Output the (x, y) coordinate of the center of the cell containing the given text.  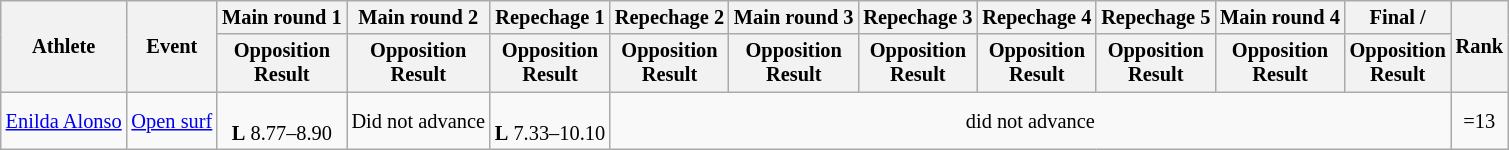
Main round 1 (282, 17)
Rank (1480, 46)
Did not advance (418, 121)
Repechage 2 (670, 17)
did not advance (1030, 121)
=13 (1480, 121)
L 7.33–10.10 (550, 121)
Athlete (64, 46)
Event (172, 46)
L 8.77–8.90 (282, 121)
Final / (1398, 17)
Repechage 3 (918, 17)
Main round 2 (418, 17)
Open surf (172, 121)
Main round 3 (794, 17)
Repechage 1 (550, 17)
Main round 4 (1280, 17)
Repechage 4 (1036, 17)
Enilda Alonso (64, 121)
Repechage 5 (1156, 17)
